Locate the cell with the specified text and output its (X, Y) center coordinate. 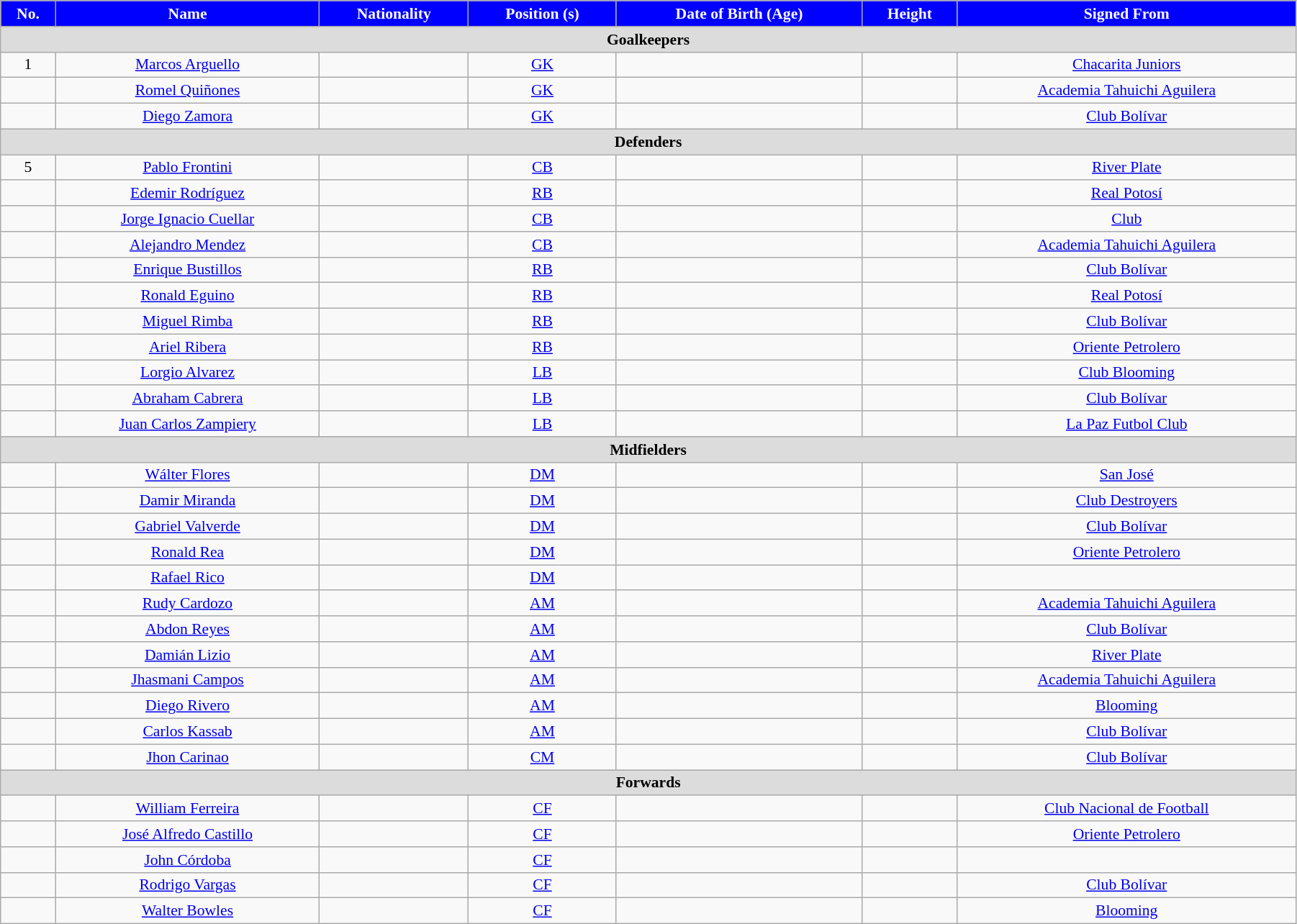
Walter Bowles (187, 911)
Carlos Kassab (187, 732)
Jhon Carinao (187, 757)
Name (187, 14)
San José (1126, 475)
Abdon Reyes (187, 629)
Edemir Rodríguez (187, 194)
Juan Carlos Zampiery (187, 424)
Rodrigo Vargas (187, 885)
Gabriel Valverde (187, 527)
Wálter Flores (187, 475)
Rudy Cardozo (187, 604)
Damián Lizio (187, 655)
Lorgio Alvarez (187, 373)
No. (28, 14)
1 (28, 65)
La Paz Futbol Club (1126, 424)
Abraham Cabrera (187, 399)
Enrique Bustillos (187, 270)
Forwards (648, 783)
Nationality (394, 14)
Club Blooming (1126, 373)
Date of Birth (Age) (738, 14)
Height (910, 14)
Diego Zamora (187, 117)
Defenders (648, 142)
Goalkeepers (648, 40)
Signed From (1126, 14)
Damir Miranda (187, 501)
Marcos Arguello (187, 65)
Club (1126, 219)
Chacarita Juniors (1126, 65)
Ariel Ribera (187, 347)
Romel Quiñones (187, 91)
Pablo Frontini (187, 168)
Diego Rivero (187, 706)
Rafael Rico (187, 578)
Miguel Rimba (187, 322)
Ronald Eguino (187, 296)
Jhasmani Campos (187, 680)
Club Nacional de Football (1126, 809)
Ronald Rea (187, 552)
Midfielders (648, 450)
William Ferreira (187, 809)
5 (28, 168)
Alejandro Mendez (187, 245)
Jorge Ignacio Cuellar (187, 219)
CM (543, 757)
José Alfredo Castillo (187, 834)
Club Destroyers (1126, 501)
John Córdoba (187, 860)
Position (s) (543, 14)
